Return the [X, Y] coordinate for the center point of the cell that contains the specified text.  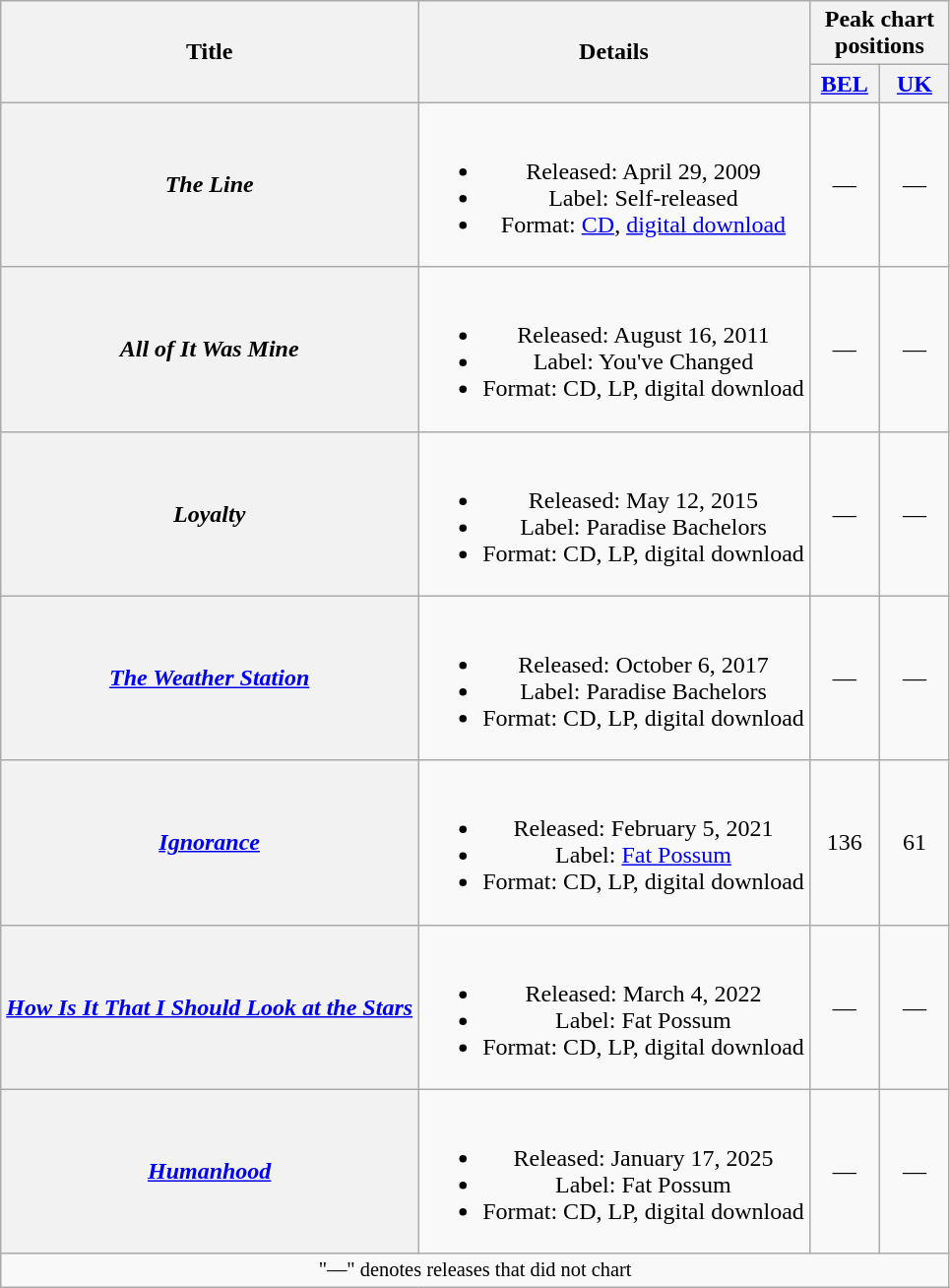
Humanhood [210, 1172]
BEL [845, 84]
136 [845, 843]
Released: October 6, 2017Label: Paradise BachelorsFormat: CD, LP, digital download [614, 677]
Released: August 16, 2011Label: You've ChangedFormat: CD, LP, digital download [614, 349]
Released: May 12, 2015Label: Paradise BachelorsFormat: CD, LP, digital download [614, 514]
Title [210, 51]
"—" denotes releases that did not chart [475, 1270]
Ignorance [210, 843]
Released: April 29, 2009Label: Self-releasedFormat: CD, digital download [614, 185]
UK [914, 84]
Released: January 17, 2025Label: Fat PossumFormat: CD, LP, digital download [614, 1172]
All of It Was Mine [210, 349]
How Is It That I Should Look at the Stars [210, 1006]
Loyalty [210, 514]
61 [914, 843]
Peak chart positions [879, 33]
Released: March 4, 2022Label: Fat PossumFormat: CD, LP, digital download [614, 1006]
The Weather Station [210, 677]
The Line [210, 185]
Details [614, 51]
Released: February 5, 2021Label: Fat PossumFormat: CD, LP, digital download [614, 843]
